Identify which cell holds the provided text, then report its [X, Y] central coordinate. 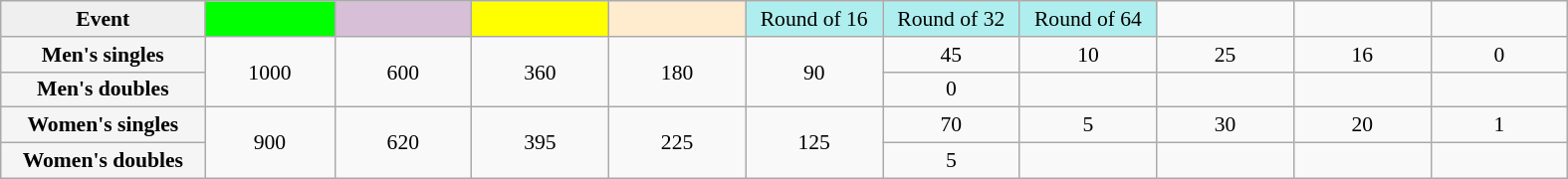
25 [1226, 55]
620 [403, 143]
Men's doubles [104, 89]
Round of 16 [814, 19]
Round of 64 [1088, 19]
395 [541, 143]
10 [1088, 55]
125 [814, 143]
Event [104, 19]
1 [1499, 125]
600 [403, 72]
1000 [270, 72]
70 [951, 125]
16 [1362, 55]
900 [270, 143]
Men's singles [104, 55]
Round of 32 [951, 19]
225 [677, 143]
20 [1362, 125]
Women's doubles [104, 161]
180 [677, 72]
90 [814, 72]
360 [541, 72]
30 [1226, 125]
45 [951, 55]
Women's singles [104, 125]
